Determine the [X, Y] coordinate at the center of the cell enclosing the given text.  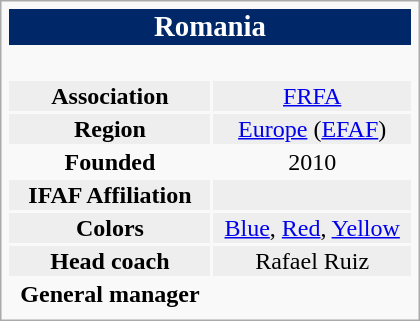
2010 [312, 162]
Europe (EFAF) [312, 129]
Romania [210, 27]
Colors [110, 228]
IFAF Affiliation [110, 195]
Association [110, 96]
Blue, Red, Yellow [312, 228]
Rafael Ruiz [312, 261]
Founded [110, 162]
Head coach [110, 261]
Region [110, 129]
FRFA [312, 96]
General manager [110, 294]
